Return the (x, y) coordinate for the center point of the cell that contains the specified text.  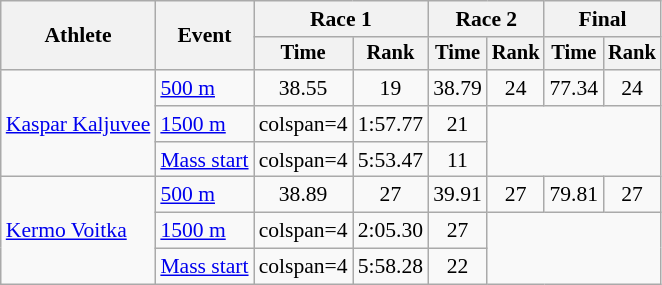
Kaspar Kaljuvee (78, 124)
38.79 (458, 88)
1:57.77 (390, 124)
22 (458, 267)
77.34 (574, 88)
5:53.47 (390, 160)
Race 1 (342, 19)
5:58.28 (390, 267)
Race 2 (486, 19)
11 (458, 160)
21 (458, 124)
38.55 (304, 88)
38.89 (304, 195)
19 (390, 88)
79.81 (574, 195)
Kermo Voitka (78, 230)
Event (204, 36)
Final (602, 19)
Athlete (78, 36)
39.91 (458, 195)
2:05.30 (390, 231)
